Provide the [x, y] coordinate of the cell's center where the given text is located.  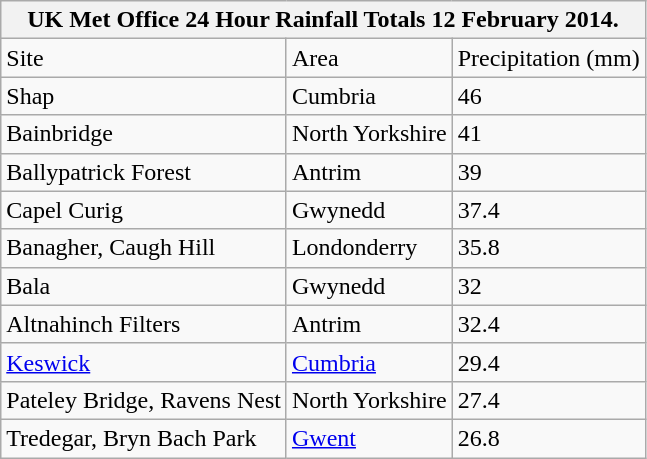
Bala [144, 286]
Banagher, Caugh Hill [144, 248]
32.4 [548, 324]
Londonderry [369, 248]
Tredegar, Bryn Bach Park [144, 438]
35.8 [548, 248]
Altnahinch Filters [144, 324]
Precipitation (mm) [548, 58]
41 [548, 134]
27.4 [548, 400]
Shap [144, 96]
Keswick [144, 362]
Site [144, 58]
37.4 [548, 210]
29.4 [548, 362]
Bainbridge [144, 134]
39 [548, 172]
32 [548, 286]
Pateley Bridge, Ravens Nest [144, 400]
Gwent [369, 438]
46 [548, 96]
Ballypatrick Forest [144, 172]
26.8 [548, 438]
Area [369, 58]
Capel Curig [144, 210]
UK Met Office 24 Hour Rainfall Totals 12 February 2014. [323, 20]
